Return the (X, Y) coordinate for the center point of the cell that contains the specified text.  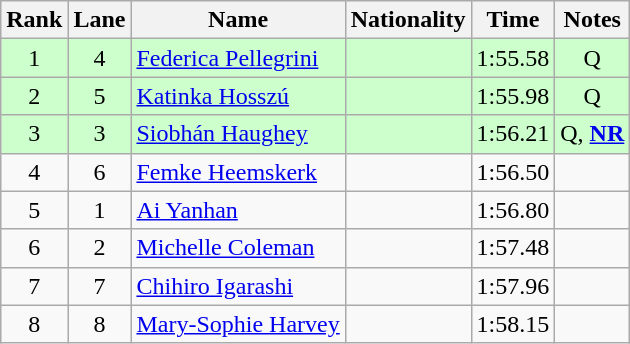
1:55.98 (513, 96)
1:56.50 (513, 172)
1:55.58 (513, 58)
Lane (100, 20)
Time (513, 20)
Notes (592, 20)
Mary-Sophie Harvey (238, 324)
Ai Yanhan (238, 210)
1:56.21 (513, 134)
1:58.15 (513, 324)
Nationality (408, 20)
Femke Heemskerk (238, 172)
Rank (34, 20)
Name (238, 20)
1:57.96 (513, 286)
Q, NR (592, 134)
Michelle Coleman (238, 248)
Federica Pellegrini (238, 58)
1:57.48 (513, 248)
Siobhán Haughey (238, 134)
Katinka Hosszú (238, 96)
1:56.80 (513, 210)
Chihiro Igarashi (238, 286)
